Determine the (x, y) coordinate at the center of the cell enclosing the given text.  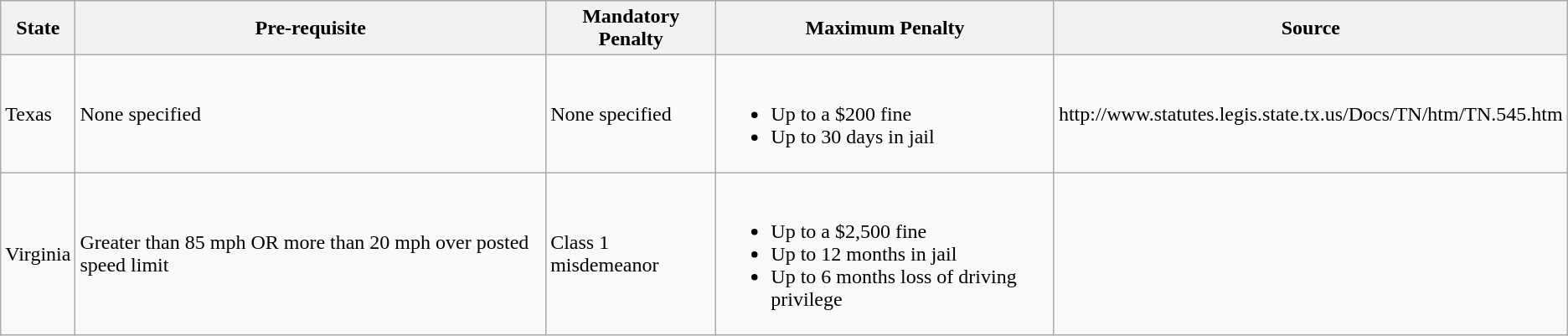
Maximum Penalty (885, 28)
Class 1 misdemeanor (632, 254)
State (39, 28)
Up to a $2,500 fineUp to 12 months in jailUp to 6 months loss of driving privilege (885, 254)
Source (1310, 28)
Up to a $200 fineUp to 30 days in jail (885, 114)
Virginia (39, 254)
Pre-requisite (311, 28)
Texas (39, 114)
Mandatory Penalty (632, 28)
Greater than 85 mph OR more than 20 mph over posted speed limit (311, 254)
http://www.statutes.legis.state.tx.us/Docs/TN/htm/TN.545.htm (1310, 114)
